Return (X, Y) of the center of cell containing provided text 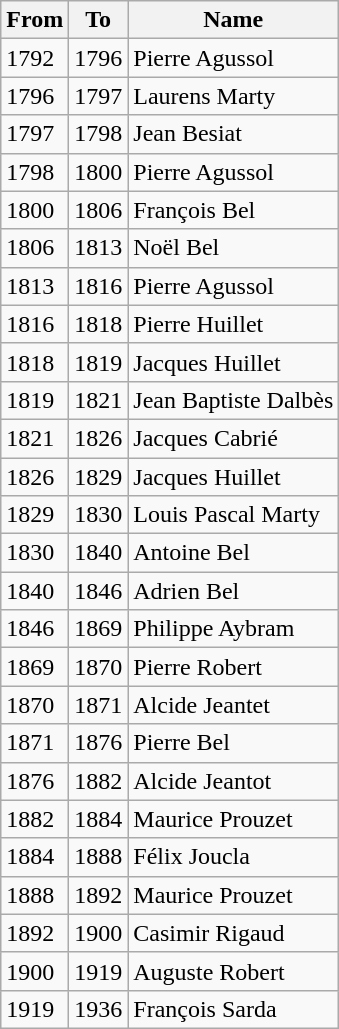
Jean Baptiste Dalbès (234, 400)
Laurens Marty (234, 96)
Pierre Bel (234, 743)
To (98, 20)
Casimir Rigaud (234, 933)
Name (234, 20)
Philippe Aybram (234, 629)
Alcide Jeantet (234, 705)
1792 (35, 58)
Jean Besiat (234, 134)
Pierre Huillet (234, 324)
Auguste Robert (234, 971)
From (35, 20)
François Bel (234, 210)
Adrien Bel (234, 591)
1936 (98, 1009)
Alcide Jeantot (234, 781)
Noël Bel (234, 248)
Antoine Bel (234, 553)
Jacques Cabrié (234, 438)
François Sarda (234, 1009)
Félix Joucla (234, 857)
Louis Pascal Marty (234, 515)
Pierre Robert (234, 667)
